Locate the cell with the specified text and output its [X, Y] center coordinate. 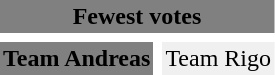
Team Andreas [76, 58]
Fewest votes [137, 16]
Team Rigo [218, 58]
